Find where the given text appears and provide that cell's center as [X, Y] coordinate. 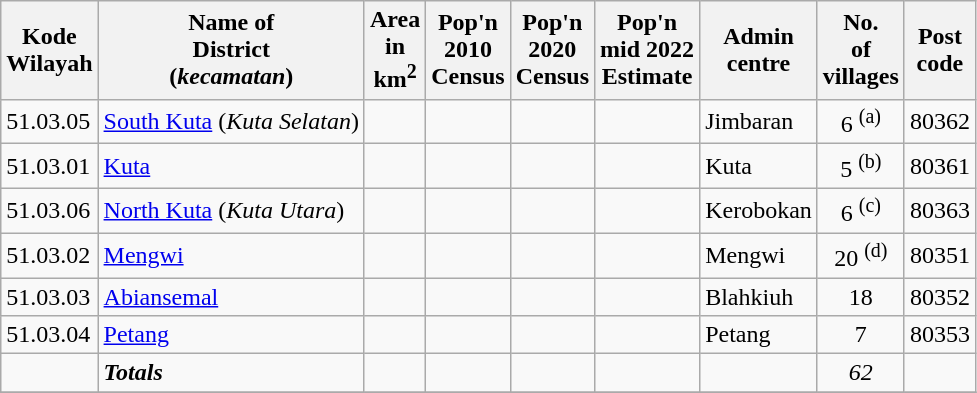
Pop'n mid 2022 Estimate [648, 50]
Kode Wilayah [50, 50]
Name ofDistrict(kecamatan) [231, 50]
Postcode [940, 50]
51.03.05 [50, 122]
No.ofvillages [860, 50]
80352 [940, 297]
80363 [940, 210]
62 [860, 373]
51.03.02 [50, 256]
51.03.04 [50, 335]
Pop'n 2010 Census [468, 50]
North Kuta (Kuta Utara) [231, 210]
20 (d) [860, 256]
6 (c) [860, 210]
51.03.06 [50, 210]
Area in km2 [394, 50]
80353 [940, 335]
Pop'n 2020 Census [552, 50]
51.03.03 [50, 297]
Admincentre [759, 50]
80351 [940, 256]
51.03.01 [50, 166]
Totals [231, 373]
80361 [940, 166]
5 (b) [860, 166]
18 [860, 297]
South Kuta (Kuta Selatan) [231, 122]
Abiansemal [231, 297]
Jimbaran [759, 122]
6 (a) [860, 122]
7 [860, 335]
Blahkiuh [759, 297]
Kerobokan [759, 210]
80362 [940, 122]
